Search for the cell housing the specified text and yield its [X, Y] center coordinate. 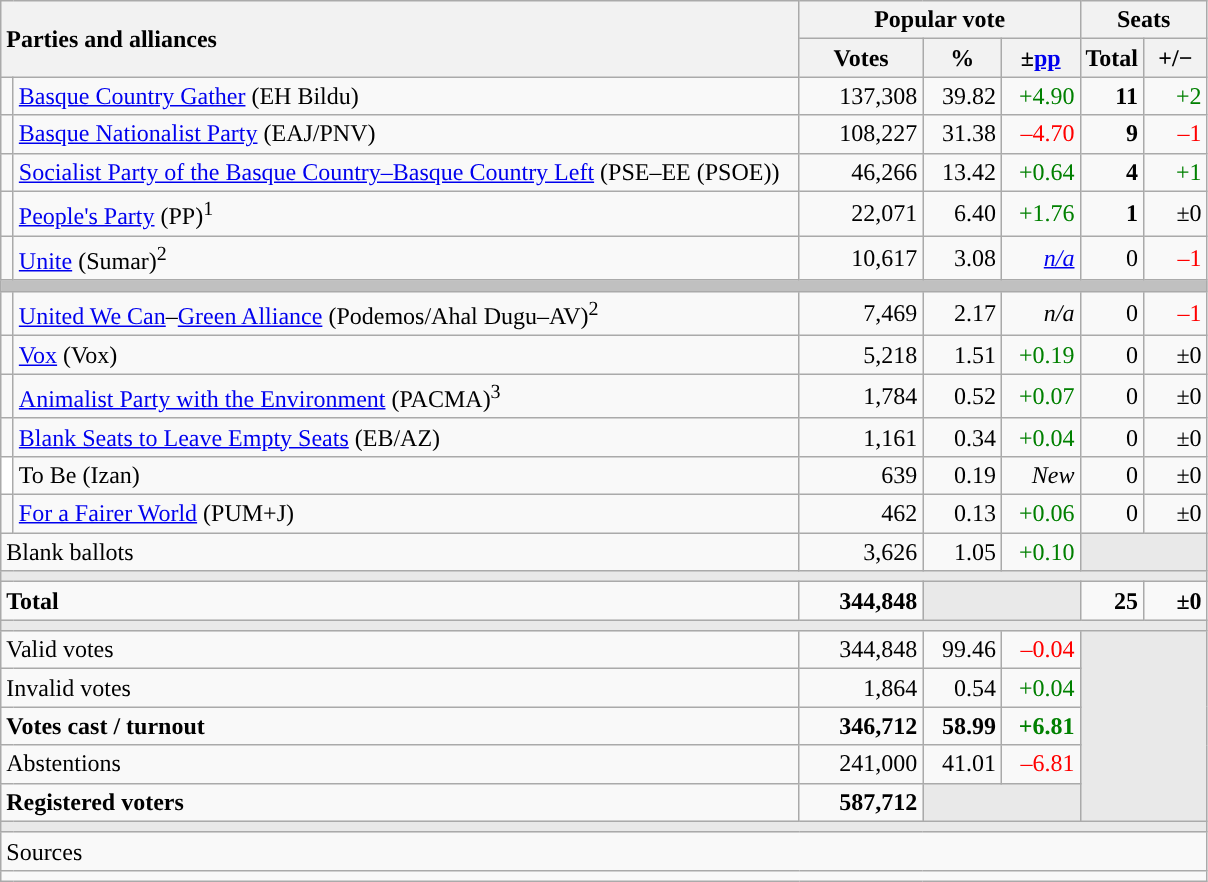
Registered voters [400, 802]
137,308 [861, 96]
0.52 [962, 396]
3,626 [861, 552]
0.13 [962, 514]
10,617 [861, 258]
Vox (Vox) [406, 355]
United We Can–Green Alliance (Podemos/Ahal Dugu–AV)2 [406, 314]
13.42 [962, 172]
+0.10 [1040, 552]
–0.04 [1040, 650]
39.82 [962, 96]
1,784 [861, 396]
31.38 [962, 134]
5,218 [861, 355]
Blank Seats to Leave Empty Seats (EB/AZ) [406, 437]
+1.76 [1040, 214]
Parties and alliances [400, 39]
6.40 [962, 214]
11 [1112, 96]
22,071 [861, 214]
346,712 [861, 726]
+6.81 [1040, 726]
Invalid votes [400, 688]
Basque Nationalist Party (EAJ/PNV) [406, 134]
To Be (Izan) [406, 475]
4 [1112, 172]
For a Fairer World (PUM+J) [406, 514]
Abstentions [400, 764]
+/− [1176, 58]
Socialist Party of the Basque Country–Basque Country Left (PSE–EE (PSOE)) [406, 172]
3.08 [962, 258]
Blank ballots [400, 552]
0.34 [962, 437]
% [962, 58]
58.99 [962, 726]
People's Party (PP)1 [406, 214]
+0.07 [1040, 396]
0.54 [962, 688]
Animalist Party with the Environment (PACMA)3 [406, 396]
41.01 [962, 764]
99.46 [962, 650]
1,864 [861, 688]
+0.19 [1040, 355]
+0.06 [1040, 514]
Votes cast / turnout [400, 726]
Basque Country Gather (EH Bildu) [406, 96]
25 [1112, 601]
New [1040, 475]
–6.81 [1040, 764]
108,227 [861, 134]
+0.64 [1040, 172]
–4.70 [1040, 134]
9 [1112, 134]
Votes [861, 58]
241,000 [861, 764]
Valid votes [400, 650]
1 [1112, 214]
Unite (Sumar)2 [406, 258]
+1 [1176, 172]
1.05 [962, 552]
±pp [1040, 58]
2.17 [962, 314]
Popular vote [940, 20]
+4.90 [1040, 96]
462 [861, 514]
1,161 [861, 437]
639 [861, 475]
Sources [604, 851]
Seats [1144, 20]
+2 [1176, 96]
46,266 [861, 172]
0.19 [962, 475]
7,469 [861, 314]
1.51 [962, 355]
587,712 [861, 802]
